Determine the [x, y] coordinate at the center of the cell enclosing the given text.  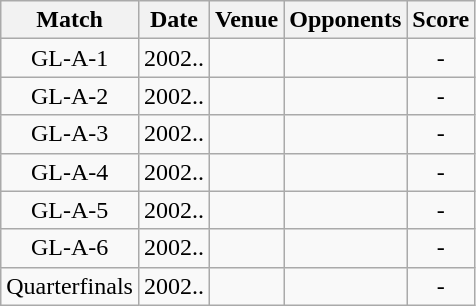
GL-A-5 [70, 210]
GL-A-3 [70, 134]
GL-A-2 [70, 96]
Score [441, 20]
Venue [246, 20]
Opponents [346, 20]
Match [70, 20]
Date [174, 20]
GL-A-6 [70, 248]
GL-A-1 [70, 58]
Quarterfinals [70, 286]
GL-A-4 [70, 172]
